Capture the cell that displays the provided text and extract its (x, y) central coordinate. 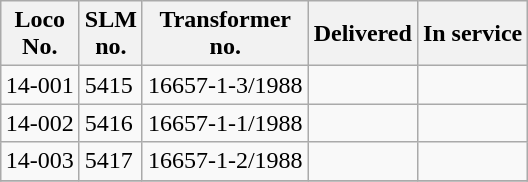
14-002 (40, 123)
5415 (110, 85)
LocoNo. (40, 34)
Delivered (362, 34)
16657-1-1/1988 (225, 123)
Transformerno. (225, 34)
14-003 (40, 161)
In service (472, 34)
16657-1-3/1988 (225, 85)
5417 (110, 161)
16657-1-2/1988 (225, 161)
14-001 (40, 85)
5416 (110, 123)
SLMno. (110, 34)
